Return [X, Y] of the center of cell containing provided text 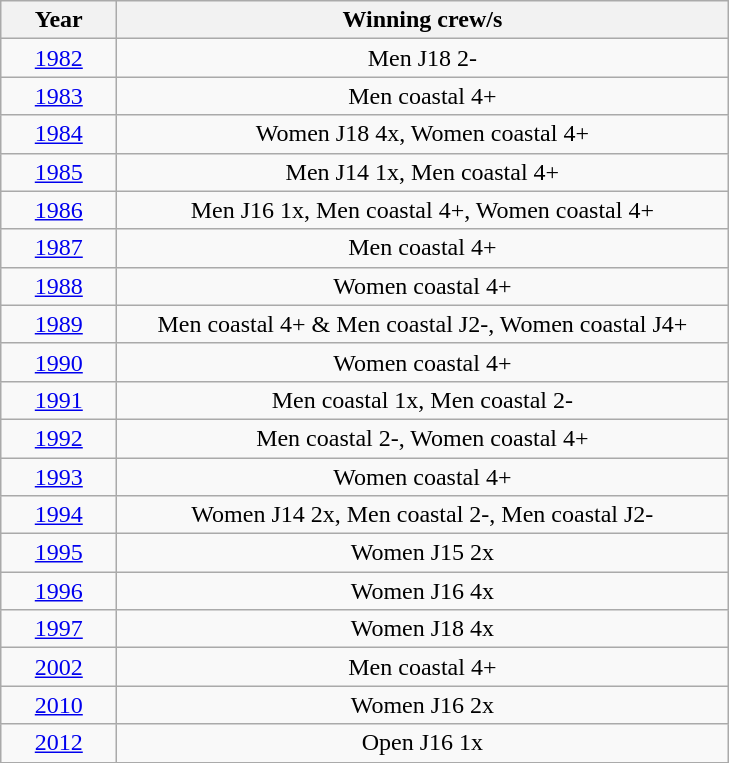
1983 [59, 96]
1993 [59, 477]
1997 [59, 629]
1988 [59, 286]
2010 [59, 705]
1986 [59, 210]
Men coastal 1x, Men coastal 2- [422, 400]
Women J16 2x [422, 705]
1994 [59, 515]
2012 [59, 743]
1984 [59, 134]
1982 [59, 58]
Open J16 1x [422, 743]
Women J18 4x, Women coastal 4+ [422, 134]
Men J14 1x, Men coastal 4+ [422, 172]
1995 [59, 553]
1991 [59, 400]
1987 [59, 248]
1985 [59, 172]
1989 [59, 324]
Men J18 2- [422, 58]
Winning crew/s [422, 20]
Women J18 4x [422, 629]
Year [59, 20]
Women J16 4x [422, 591]
1992 [59, 438]
Men J16 1x, Men coastal 4+, Women coastal 4+ [422, 210]
2002 [59, 667]
Men coastal 2-, Women coastal 4+ [422, 438]
Women J14 2x, Men coastal 2-, Men coastal J2- [422, 515]
1996 [59, 591]
1990 [59, 362]
Women J15 2x [422, 553]
Men coastal 4+ & Men coastal J2-, Women coastal J4+ [422, 324]
